Find where the given text appears and provide that cell's center as (x, y) coordinate. 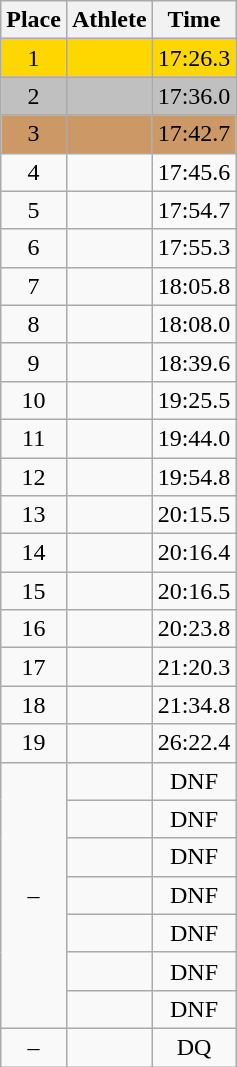
Time (194, 20)
Athlete (109, 20)
13 (34, 515)
14 (34, 553)
18 (34, 705)
4 (34, 172)
17 (34, 667)
19:44.0 (194, 438)
18:05.8 (194, 286)
20:15.5 (194, 515)
20:23.8 (194, 629)
16 (34, 629)
18:08.0 (194, 324)
DQ (194, 1047)
15 (34, 591)
19 (34, 743)
12 (34, 477)
Place (34, 20)
9 (34, 362)
2 (34, 96)
7 (34, 286)
17:55.3 (194, 248)
18:39.6 (194, 362)
17:36.0 (194, 96)
19:54.8 (194, 477)
19:25.5 (194, 400)
17:26.3 (194, 58)
17:42.7 (194, 134)
11 (34, 438)
21:20.3 (194, 667)
20:16.5 (194, 591)
17:54.7 (194, 210)
21:34.8 (194, 705)
26:22.4 (194, 743)
3 (34, 134)
8 (34, 324)
6 (34, 248)
17:45.6 (194, 172)
10 (34, 400)
5 (34, 210)
20:16.4 (194, 553)
1 (34, 58)
